Return (x, y) of the center of cell containing provided text 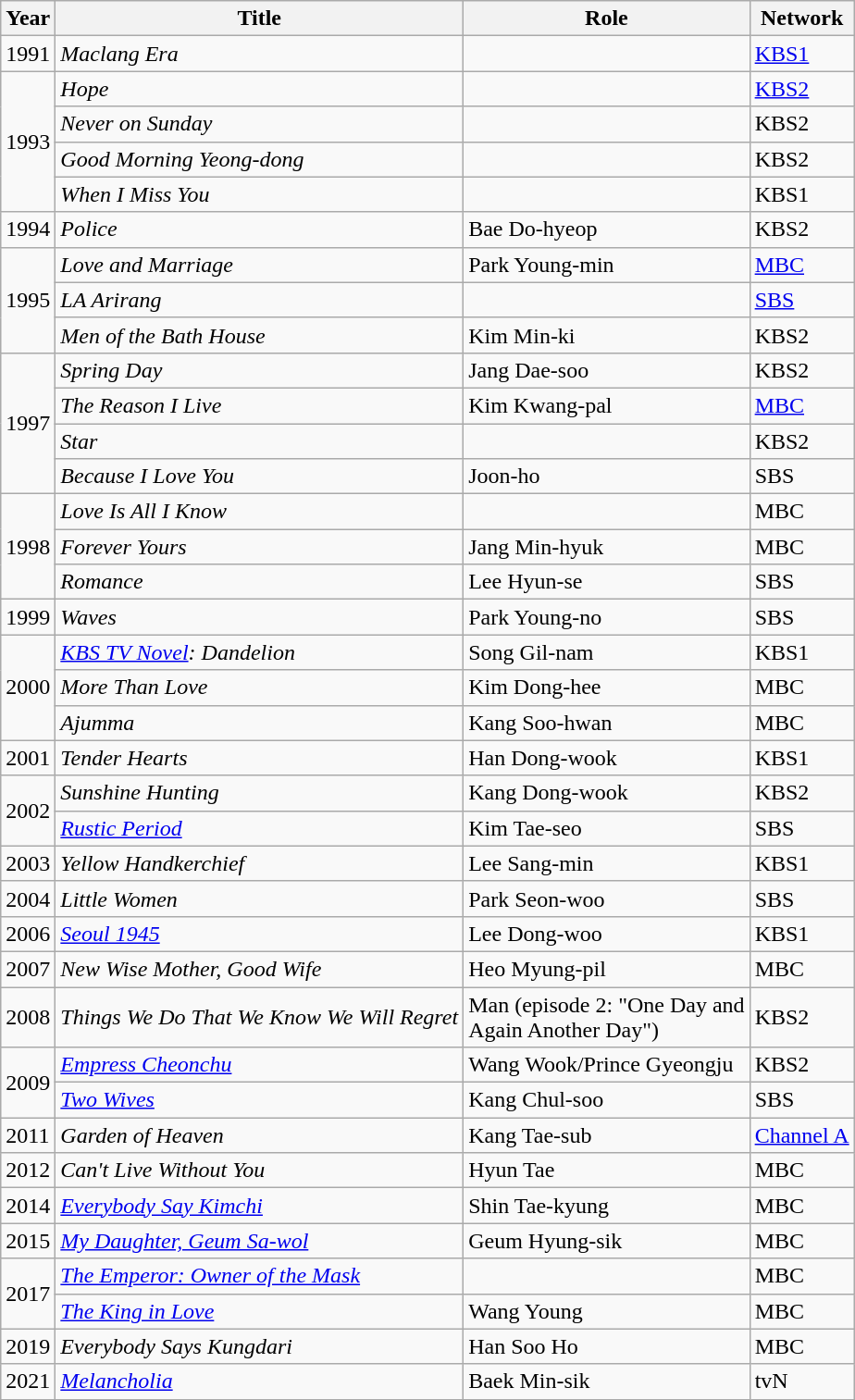
Two Wives (259, 1100)
Kim Kwang-pal (607, 405)
1999 (28, 617)
Things We Do That We Know We Will Regret (259, 1016)
Waves (259, 617)
Forever Yours (259, 547)
2000 (28, 688)
Love Is All I Know (259, 512)
Empress Cheonchu (259, 1065)
Wang Wook/Prince Gyeongju (607, 1065)
Lee Sang-min (607, 863)
tvN (801, 1381)
2009 (28, 1083)
Kang Soo-hwan (607, 723)
My Daughter, Geum Sa-wol (259, 1241)
2002 (28, 811)
Park Young-min (607, 265)
1991 (28, 54)
Lee Hyun-se (607, 582)
Good Morning Yeong-dong (259, 159)
Never on Sunday (259, 124)
Kim Min-ki (607, 335)
2014 (28, 1206)
Romance (259, 582)
Park Young-no (607, 617)
1995 (28, 300)
The Emperor: Owner of the Mask (259, 1276)
Little Women (259, 898)
Can't Live Without You (259, 1171)
Love and Marriage (259, 265)
Kang Chul-soo (607, 1100)
2019 (28, 1346)
Network (801, 19)
1993 (28, 142)
Baek Min-sik (607, 1381)
LA Arirang (259, 300)
Melancholia (259, 1381)
Hope (259, 89)
Jang Dae-soo (607, 370)
Tender Hearts (259, 758)
Channel A (801, 1135)
Role (607, 19)
Man (episode 2: "One Day and Again Another Day") (607, 1016)
Kim Tae-seo (607, 828)
Garden of Heaven (259, 1135)
Sunshine Hunting (259, 793)
Rustic Period (259, 828)
Han Dong-wook (607, 758)
Yellow Handkerchief (259, 863)
Star (259, 441)
Lee Dong-woo (607, 934)
2004 (28, 898)
Men of the Bath House (259, 335)
2015 (28, 1241)
KBS TV Novel: Dandelion (259, 652)
2007 (28, 969)
Bae Do-hyeop (607, 229)
Because I Love You (259, 477)
Joon-ho (607, 477)
Police (259, 229)
2021 (28, 1381)
The King in Love (259, 1311)
Seoul 1945 (259, 934)
Kang Dong-wook (607, 793)
Heo Myung-pil (607, 969)
Kim Dong-hee (607, 688)
2006 (28, 934)
2003 (28, 863)
2001 (28, 758)
Kang Tae-sub (607, 1135)
Song Gil-nam (607, 652)
2012 (28, 1171)
Ajumma (259, 723)
When I Miss You (259, 194)
Shin Tae-kyung (607, 1206)
More Than Love (259, 688)
1994 (28, 229)
1998 (28, 547)
2017 (28, 1294)
Jang Min-hyuk (607, 547)
2008 (28, 1016)
Park Seon-woo (607, 898)
The Reason I Live (259, 405)
Title (259, 19)
Everybody Says Kungdari (259, 1346)
Maclang Era (259, 54)
New Wise Mother, Good Wife (259, 969)
Geum Hyung-sik (607, 1241)
Spring Day (259, 370)
Everybody Say Kimchi (259, 1206)
Hyun Tae (607, 1171)
1997 (28, 423)
2011 (28, 1135)
Han Soo Ho (607, 1346)
Wang Young (607, 1311)
Year (28, 19)
